Scan for the cell matching the given text and deliver its (X, Y) coordinate at center. 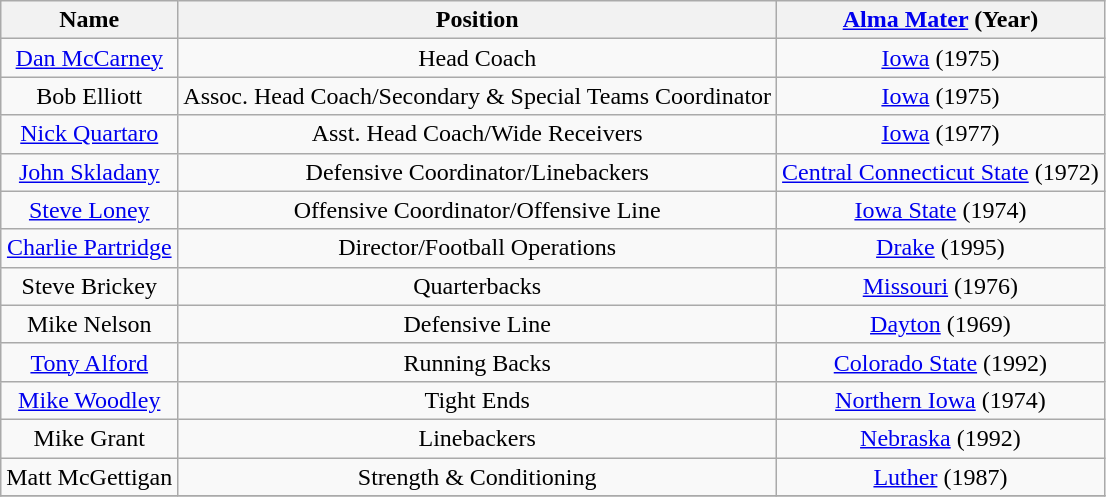
Steve Brickey (90, 286)
Dan McCarney (90, 58)
Steve Loney (90, 210)
Nebraska (1992) (941, 438)
Central Connecticut State (1972) (941, 172)
Colorado State (1992) (941, 362)
Head Coach (478, 58)
Name (90, 20)
Northern Iowa (1974) (941, 400)
Running Backs (478, 362)
Charlie Partridge (90, 248)
Iowa (1977) (941, 134)
Assoc. Head Coach/Secondary & Special Teams Coordinator (478, 96)
Defensive Line (478, 324)
Asst. Head Coach/Wide Receivers (478, 134)
Quarterbacks (478, 286)
Strength & Conditioning (478, 477)
John Skladany (90, 172)
Mike Grant (90, 438)
Nick Quartaro (90, 134)
Drake (1995) (941, 248)
Mike Nelson (90, 324)
Missouri (1976) (941, 286)
Position (478, 20)
Director/Football Operations (478, 248)
Mike Woodley (90, 400)
Alma Mater (Year) (941, 20)
Luther (1987) (941, 477)
Matt McGettigan (90, 477)
Offensive Coordinator/Offensive Line (478, 210)
Iowa State (1974) (941, 210)
Dayton (1969) (941, 324)
Defensive Coordinator/Linebackers (478, 172)
Bob Elliott (90, 96)
Linebackers (478, 438)
Tight Ends (478, 400)
Tony Alford (90, 362)
